For the text-containing cell, return its midpoint in (X, Y) coordinate format. 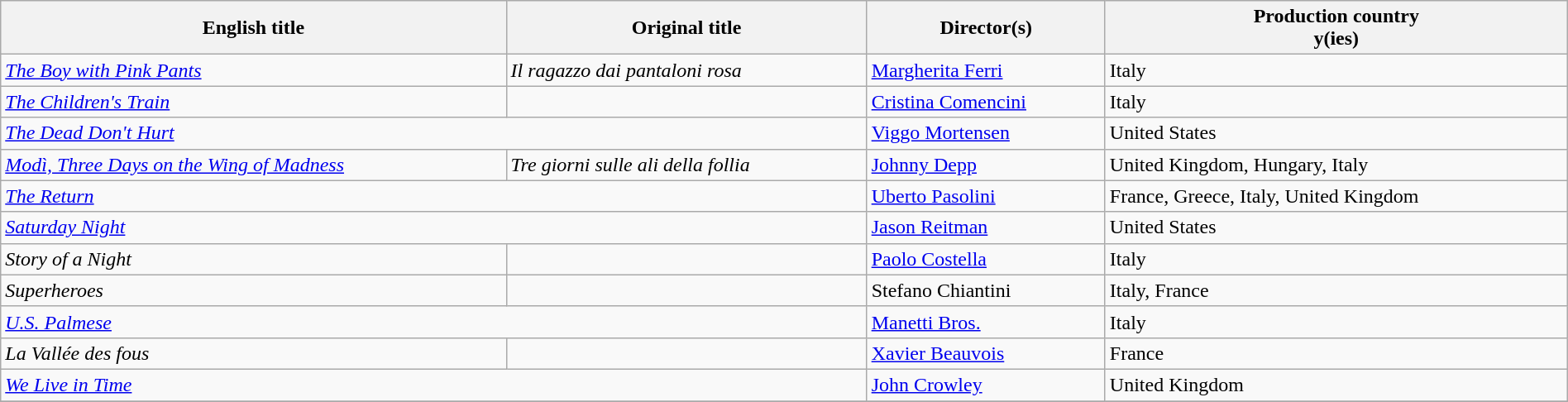
Story of a Night (253, 259)
France, Greece, Italy, United Kingdom (1336, 196)
U.S. Palmese (433, 322)
Uberto Pasolini (986, 196)
Saturday Night (433, 227)
La Vallée des fous (253, 353)
Stefano Chiantini (986, 290)
Il ragazzo dai pantaloni rosa (686, 70)
The Boy with Pink Pants (253, 70)
Johnny Depp (986, 165)
Italy, France (1336, 290)
The Dead Don't Hurt (433, 133)
Viggo Mortensen (986, 133)
Xavier Beauvois (986, 353)
Tre giorni sulle ali della follia (686, 165)
Margherita Ferri (986, 70)
John Crowley (986, 385)
Production countryy(ies) (1336, 28)
Cristina Comencini (986, 102)
Original title (686, 28)
Manetti Bros. (986, 322)
United Kingdom, Hungary, Italy (1336, 165)
The Children's Train (253, 102)
Superheroes (253, 290)
We Live in Time (433, 385)
Jason Reitman (986, 227)
Paolo Costella (986, 259)
English title (253, 28)
The Return (433, 196)
France (1336, 353)
Modì, Three Days on the Wing of Madness (253, 165)
Director(s) (986, 28)
United Kingdom (1336, 385)
